Return the (X, Y) coordinate for the center point of the cell that contains the specified text.  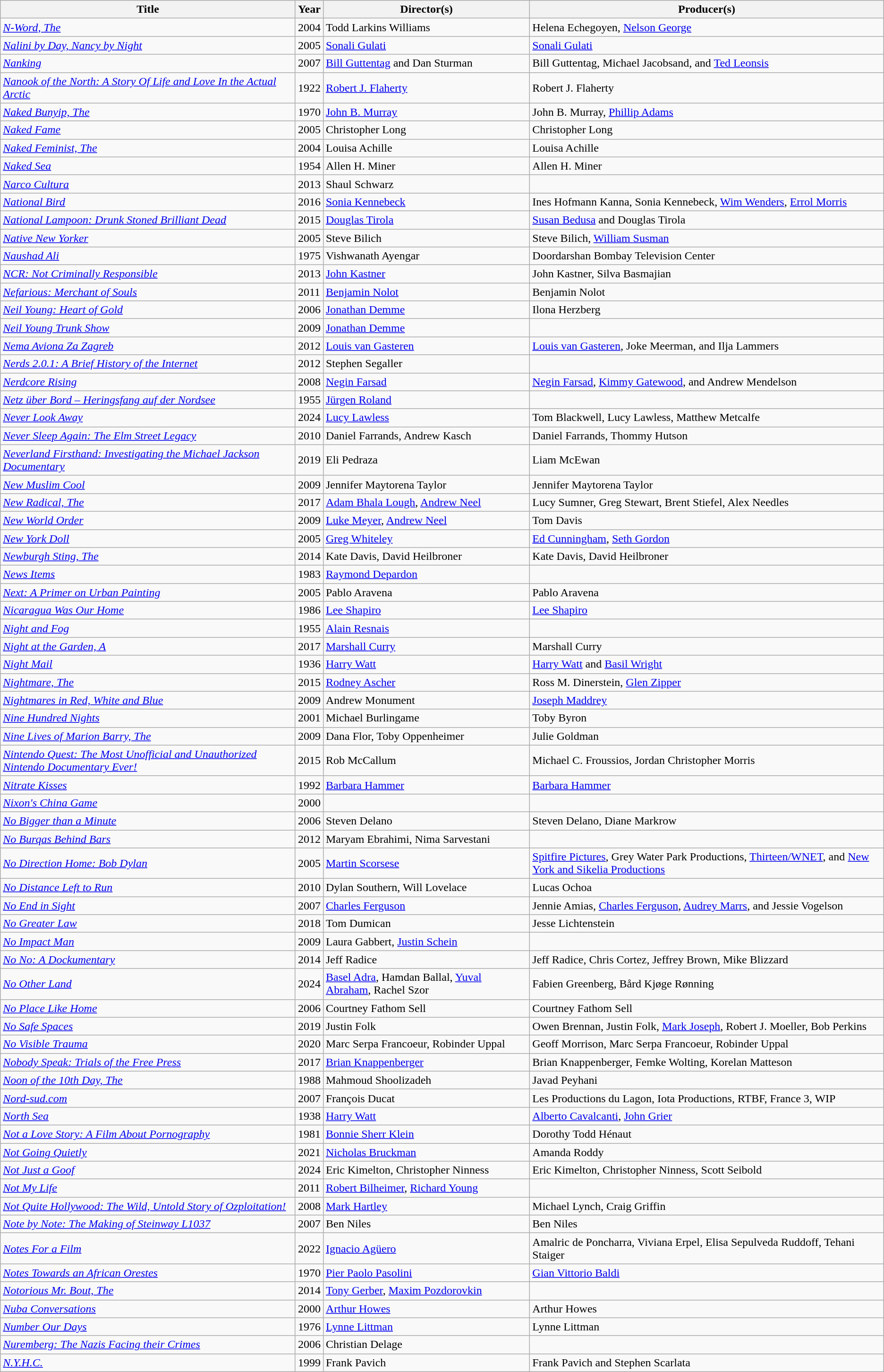
Christian Delage (426, 1345)
Susan Bedusa and Douglas Tirola (706, 220)
N-Word, The (148, 27)
Nerdcore Rising (148, 382)
Robert Bilheimer, Richard Young (426, 1188)
Steve Bilich, William Susman (706, 238)
Naked Fame (148, 130)
Andrew Monument (426, 700)
Nema Aviona Za Zagreb (148, 346)
Jeff Radice, Chris Cortez, Jeffrey Brown, Mike Blizzard (706, 960)
Bill Guttentag and Dan Sturman (426, 63)
John Kastner (426, 274)
Neil Young Trunk Show (148, 328)
News Items (148, 575)
Jennie Amias, Charles Ferguson, Audrey Marrs, and Jessie Vogelson (706, 906)
Nerds 2.0.1: A Brief History of the Internet (148, 364)
1981 (309, 1134)
Never Sleep Again: The Elm Street Legacy (148, 436)
Javad Peyhani (706, 1080)
Louis van Gasteren, Joke Meerman, and Ilja Lammers (706, 346)
Netz über Bord – Heringsfang auf der Nordsee (148, 400)
No Greater Law (148, 924)
Nightmare, The (148, 682)
Ross M. Dinerstein, Glen Zipper (706, 682)
Naked Sea (148, 166)
Naushad Ali (148, 256)
Notes For a Film (148, 1248)
National Bird (148, 202)
Number Our Days (148, 1327)
Liam McEwan (706, 460)
Steven Delano, Diane Markrow (706, 821)
Laura Gabbert, Justin Schein (426, 942)
Helena Echegoyen, Nelson George (706, 27)
Louis van Gasteren (426, 346)
Narco Cultura (148, 184)
1936 (309, 664)
1999 (309, 1363)
Shaul Schwarz (426, 184)
Brian Knappenberger (426, 1062)
No Direction Home: Bob Dylan (148, 864)
Nine Lives of Marion Barry, The (148, 736)
Negin Farsad, Kimmy Gatewood, and Andrew Mendelson (706, 382)
Douglas Tirola (426, 220)
Les Productions du Lagon, Iota Productions, RTBF, France 3, WIP (706, 1098)
1992 (309, 785)
Charles Ferguson (426, 906)
Lucy Lawless (426, 418)
New World Order (148, 520)
Next: A Primer on Urban Painting (148, 592)
Not Just a Goof (148, 1170)
John B. Murray, Phillip Adams (706, 112)
John B. Murray (426, 112)
Harry Watt and Basil Wright (706, 664)
Greg Whiteley (426, 538)
Dorothy Todd Hénaut (706, 1134)
Tom Dumican (426, 924)
1986 (309, 610)
Naked Bunyip, The (148, 112)
Justin Folk (426, 1026)
Nanook of the North: A Story Of Life and Love In the Actual Arctic (148, 88)
Night at the Garden, A (148, 646)
Year (309, 9)
Noon of the 10th Day, The (148, 1080)
Amanda Roddy (706, 1152)
Michael C. Froussios, Jordan Christopher Morris (706, 761)
Marc Serpa Francoeur, Robinder Uppal (426, 1044)
Brian Knappenberger, Femke Wolting, Korelan Matteson (706, 1062)
Not My Life (148, 1188)
Todd Larkins Williams (426, 27)
Bonnie Sherr Klein (426, 1134)
No Safe Spaces (148, 1026)
No End in Sight (148, 906)
No Other Land (148, 984)
Title (148, 9)
Ed Cunningham, Seth Gordon (706, 538)
Martin Scorsese (426, 864)
No Bigger than a Minute (148, 821)
2021 (309, 1152)
Michael Lynch, Craig Griffin (706, 1206)
2001 (309, 718)
Amalric de Poncharra, Viviana Erpel, Elisa Sepulveda Ruddoff, Tehani Staiger (706, 1248)
Fabien Greenberg, Bård Kjøge Rønning (706, 984)
Jürgen Roland (426, 400)
Night and Fog (148, 628)
N.Y.H.C. (148, 1363)
François Ducat (426, 1098)
Never Look Away (148, 418)
Not Going Quietly (148, 1152)
Nintendo Quest: The Most Unofficial and Unauthorized Nintendo Documentary Ever! (148, 761)
Maryam Ebrahimi, Nima Sarvestani (426, 839)
Producer(s) (706, 9)
Nicaragua Was Our Home (148, 610)
Nord-sud.com (148, 1098)
1983 (309, 575)
Pier Paolo Pasolini (426, 1273)
2016 (309, 202)
Nanking (148, 63)
Adam Bhala Lough, Andrew Neel (426, 502)
Director(s) (426, 9)
Nicholas Bruckman (426, 1152)
Joseph Maddrey (706, 700)
Night Mail (148, 664)
Steve Bilich (426, 238)
Ines Hofmann Kanna, Sonia Kennebeck, Wim Wenders, Errol Morris (706, 202)
Native New Yorker (148, 238)
New York Doll (148, 538)
Rodney Ascher (426, 682)
John Kastner, Silva Basmajian (706, 274)
Not a Love Story: A Film About Pornography (148, 1134)
Doordarshan Bombay Television Center (706, 256)
Eric Kimelton, Christopher Ninness (426, 1170)
Julie Goldman (706, 736)
Not Quite Hollywood: The Wild, Untold Story of Ozploitation! (148, 1206)
1938 (309, 1116)
Notorious Mr. Bout, The (148, 1291)
Alberto Cavalcanti, John Grier (706, 1116)
No Visible Trauma (148, 1044)
Nuba Conversations (148, 1309)
Ignacio Agüero (426, 1248)
Nuremberg: The Nazis Facing their Crimes (148, 1345)
Tony Gerber, Maxim Pozdorovkin (426, 1291)
1975 (309, 256)
Alain Resnais (426, 628)
Lucy Sumner, Greg Stewart, Brent Stiefel, Alex Needles (706, 502)
No Impact Man (148, 942)
North Sea (148, 1116)
Nine Hundred Nights (148, 718)
Rob McCallum (426, 761)
Nobody Speak: Trials of the Free Press (148, 1062)
No No: A Dockumentary (148, 960)
Luke Meyer, Andrew Neel (426, 520)
Geoff Morrison, Marc Serpa Francoeur, Robinder Uppal (706, 1044)
Dylan Southern, Will Lovelace (426, 888)
Dana Flor, Toby Oppenheimer (426, 736)
NCR: Not Criminally Responsible (148, 274)
No Burqas Behind Bars (148, 839)
Naked Feminist, The (148, 148)
Notes Towards an African Orestes (148, 1273)
Daniel Farrands, Andrew Kasch (426, 436)
Tom Davis (706, 520)
1954 (309, 166)
Neil Young: Heart of Gold (148, 310)
Nixon's China Game (148, 803)
1988 (309, 1080)
Nightmares in Red, White and Blue (148, 700)
Negin Farsad (426, 382)
Sonia Kennebeck (426, 202)
Vishwanath Ayengar (426, 256)
2020 (309, 1044)
Jeff Radice (426, 960)
Basel Adra, Hamdan Ballal, Yuval Abraham, Rachel Szor (426, 984)
Neverland Firsthand: Investigating the Michael Jackson Documentary (148, 460)
Mahmoud Shoolizadeh (426, 1080)
2018 (309, 924)
Mark Hartley (426, 1206)
Newburgh Sting, The (148, 557)
Daniel Farrands, Thommy Hutson (706, 436)
Eli Pedraza (426, 460)
Michael Burlingame (426, 718)
Lucas Ochoa (706, 888)
Jesse Lichtenstein (706, 924)
Frank Pavich (426, 1363)
Nitrate Kisses (148, 785)
Nalini by Day, Nancy by Night (148, 45)
2022 (309, 1248)
Bill Guttentag, Michael Jacobsand, and Ted Leonsis (706, 63)
Toby Byron (706, 718)
No Place Like Home (148, 1008)
Tom Blackwell, Lucy Lawless, Matthew Metcalfe (706, 418)
New Muslim Cool (148, 484)
Frank Pavich and Stephen Scarlata (706, 1363)
New Radical, The (148, 502)
Raymond Depardon (426, 575)
Gian Vittorio Baldi (706, 1273)
1922 (309, 88)
No Distance Left to Run (148, 888)
Note by Note: The Making of Steinway L1037 (148, 1224)
Eric Kimelton, Christopher Ninness, Scott Seibold (706, 1170)
Owen Brennan, Justin Folk, Mark Joseph, Robert J. Moeller, Bob Perkins (706, 1026)
Steven Delano (426, 821)
Nefarious: Merchant of Souls (148, 292)
1976 (309, 1327)
Stephen Segaller (426, 364)
Spitfire Pictures, Grey Water Park Productions, Thirteen/WNET, and New York and Sikelia Productions (706, 864)
Ilona Herzberg (706, 310)
National Lampoon: Drunk Stoned Brilliant Dead (148, 220)
